From the cell containing the given text, extract its center point as [X, Y] coordinate. 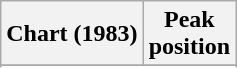
Chart (1983) [72, 34]
Peakposition [189, 34]
